Provide the (x, y) coordinate of the cell's center where the given text is located.  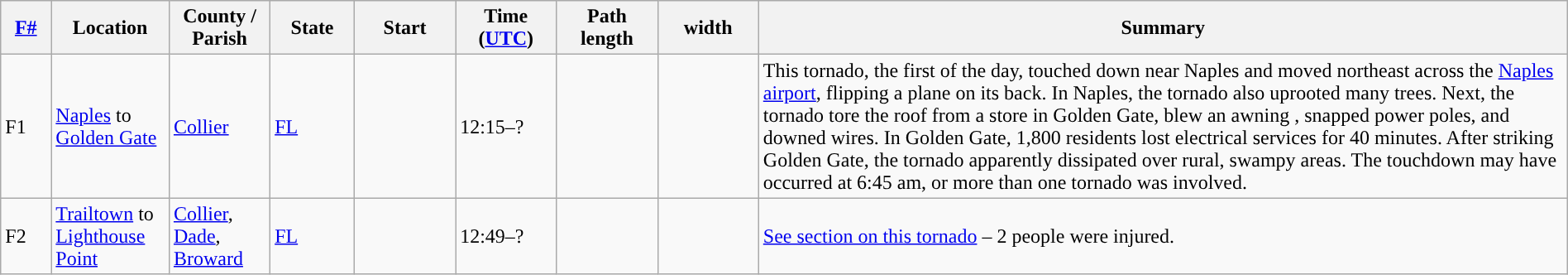
F1 (26, 126)
F# (26, 28)
State (313, 28)
Start (404, 28)
F2 (26, 236)
width (708, 28)
12:15–? (506, 126)
Time (UTC) (506, 28)
Location (111, 28)
County / Parish (219, 28)
Collier (219, 126)
Summary (1163, 28)
Path length (607, 28)
12:49–? (506, 236)
Trailtown to Lighthouse Point (111, 236)
Collier, Dade, Broward (219, 236)
See section on this tornado – 2 people were injured. (1163, 236)
Naples to Golden Gate (111, 126)
